Return the (x, y) coordinate for the center point of the cell that contains the specified text.  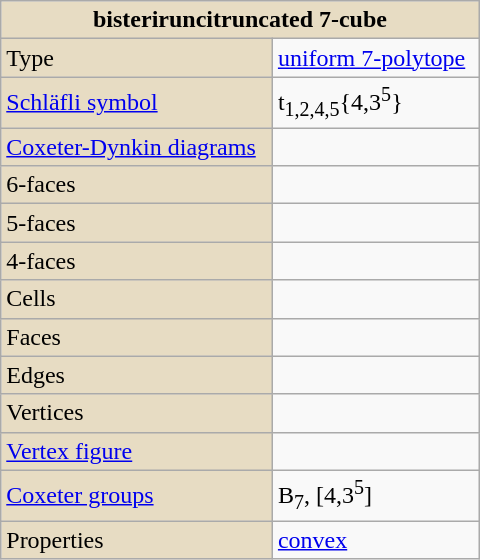
Vertex figure (137, 451)
uniform 7-polytope (376, 58)
Type (137, 58)
convex (376, 540)
B7, [4,35] (376, 496)
Properties (137, 540)
Cells (137, 299)
Coxeter groups (137, 496)
Coxeter-Dynkin diagrams (137, 147)
Faces (137, 337)
5-faces (137, 223)
Edges (137, 375)
Schläfli symbol (137, 102)
t1,2,4,5{4,35} (376, 102)
6-faces (137, 185)
Vertices (137, 413)
bisteriruncitruncated 7-cube (240, 20)
4-faces (137, 261)
